Return the (x, y) coordinate for the center point of the cell that contains the specified text.  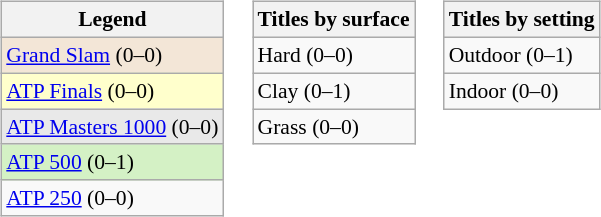
Legend (112, 20)
ATP 250 (0–0) (112, 198)
Titles by setting (522, 20)
ATP Finals (0–0) (112, 91)
Clay (0–1) (334, 91)
ATP Masters 1000 (0–0) (112, 127)
Titles by surface (334, 20)
Indoor (0–0) (522, 91)
Grand Slam (0–0) (112, 55)
Outdoor (0–1) (522, 55)
Grass (0–0) (334, 127)
Hard (0–0) (334, 55)
ATP 500 (0–1) (112, 162)
